For the text-containing cell, return its midpoint in (X, Y) coordinate format. 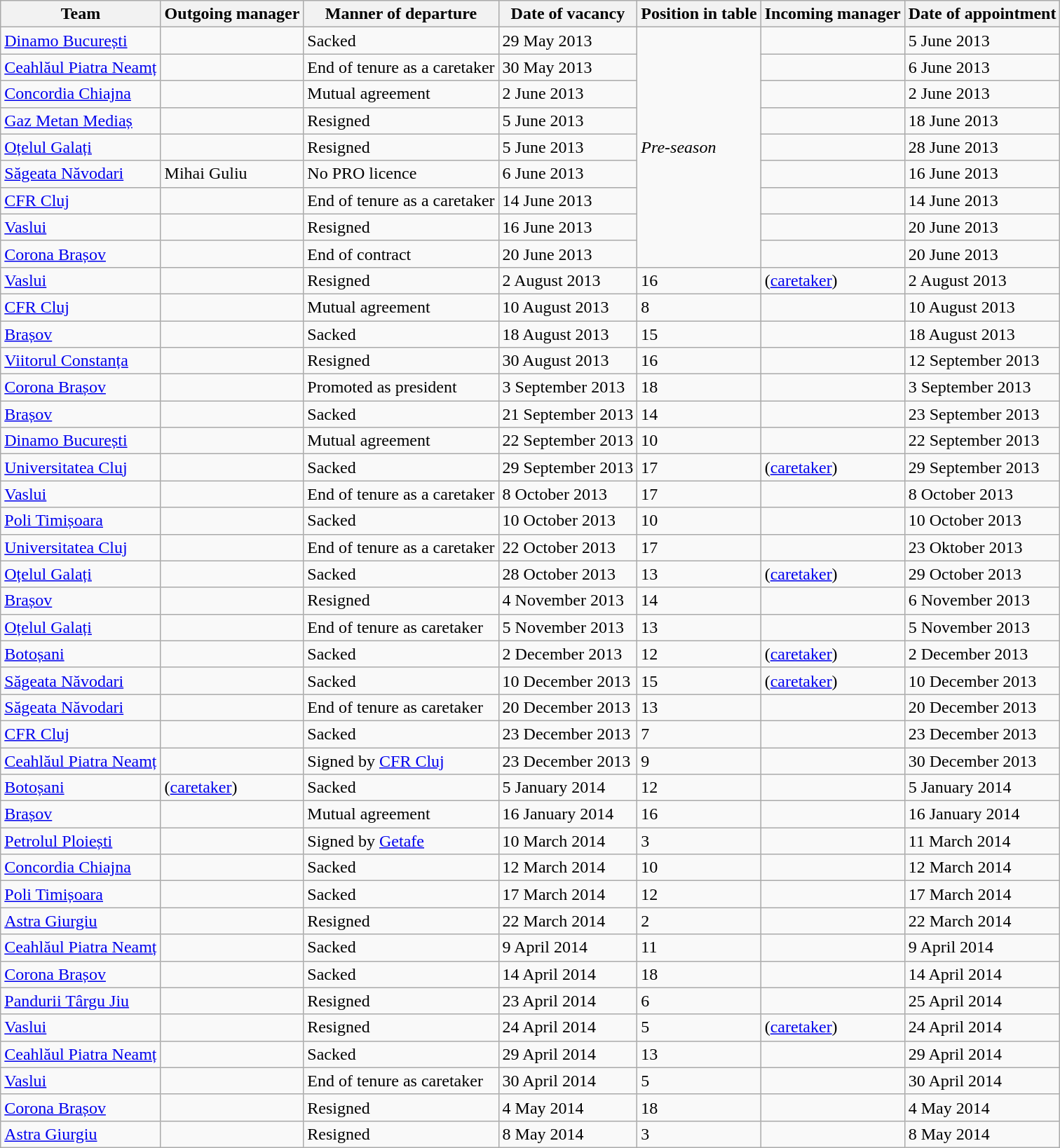
23 Oktober 2013 (982, 547)
4 November 2013 (568, 601)
29 May 2013 (568, 41)
Signed by CFR Cluj (401, 760)
30 December 2013 (982, 760)
Date of appointment (982, 14)
Mihai Guliu (232, 174)
10 March 2014 (568, 841)
30 August 2013 (568, 361)
7 (699, 734)
Viitorul Constanța (81, 361)
Promoted as president (401, 388)
Incoming manager (833, 14)
9 (699, 760)
End of contract (401, 254)
No PRO licence (401, 174)
8 (699, 307)
25 April 2014 (982, 1001)
Gaz Metan Mediaș (81, 121)
29 October 2013 (982, 574)
18 June 2013 (982, 121)
Manner of departure (401, 14)
23 September 2013 (982, 414)
2 (699, 921)
Outgoing manager (232, 14)
Pandurii Târgu Jiu (81, 1001)
6 November 2013 (982, 601)
28 October 2013 (568, 574)
Signed by Getafe (401, 841)
11 March 2014 (982, 841)
Position in table (699, 14)
6 (699, 1001)
12 September 2013 (982, 361)
11 (699, 948)
30 May 2013 (568, 67)
22 October 2013 (568, 547)
Team (81, 14)
Pre-season (699, 147)
Date of vacancy (568, 14)
28 June 2013 (982, 147)
23 April 2014 (568, 1001)
Petrolul Ploiești (81, 841)
21 September 2013 (568, 414)
